Output the (x, y) coordinate of the center of the cell containing the given text.  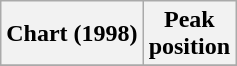
Peakposition (189, 34)
Chart (1998) (72, 34)
